Identify which cell holds the provided text, then report its [X, Y] central coordinate. 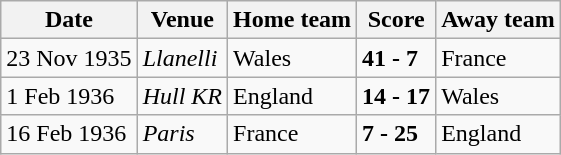
Hull KR [182, 96]
Date [69, 20]
Llanelli [182, 58]
14 - 17 [396, 96]
1 Feb 1936 [69, 96]
16 Feb 1936 [69, 134]
7 - 25 [396, 134]
Home team [292, 20]
Away team [498, 20]
41 - 7 [396, 58]
Score [396, 20]
Venue [182, 20]
23 Nov 1935 [69, 58]
Paris [182, 134]
